Output the [X, Y] coordinate of the center of the cell containing the given text.  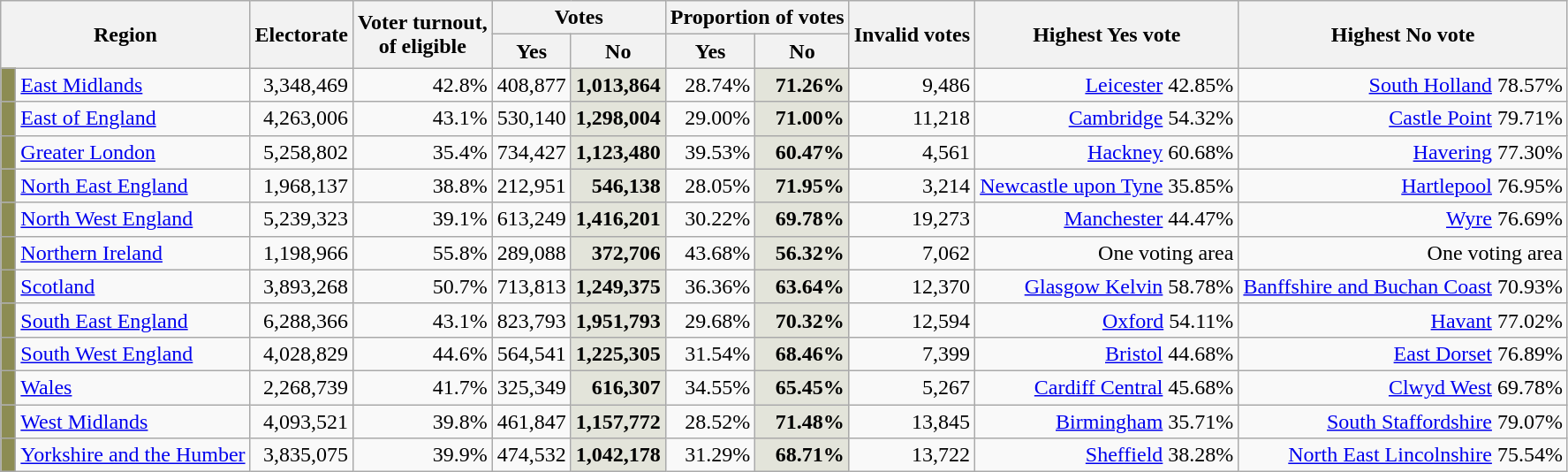
39.53% [710, 152]
Cardiff Central 45.68% [1107, 387]
372,706 [618, 253]
Northern Ireland [133, 253]
1,123,480 [618, 152]
71.95% [802, 186]
Hartlepool 76.95% [1403, 186]
4,263,006 [301, 118]
2,268,739 [301, 387]
29.00% [710, 118]
1,416,201 [618, 219]
4,093,521 [301, 422]
35.4% [422, 152]
South Staffordshire 79.07% [1403, 422]
Bristol 44.68% [1107, 354]
28.74% [710, 85]
474,532 [532, 455]
1,013,864 [618, 85]
30.22% [710, 219]
289,088 [532, 253]
1,225,305 [618, 354]
69.78% [802, 219]
39.1% [422, 219]
39.8% [422, 422]
Castle Point 79.71% [1403, 118]
6,288,366 [301, 320]
Invalid votes [912, 34]
1,157,772 [618, 422]
Newcastle upon Tyne 35.85% [1107, 186]
Highest Yes vote [1107, 34]
East Dorset 76.89% [1403, 354]
Highest No vote [1403, 34]
West Midlands [133, 422]
44.6% [422, 354]
1,298,004 [618, 118]
5,267 [912, 387]
68.46% [802, 354]
Scotland [133, 286]
42.8% [422, 85]
4,561 [912, 152]
50.7% [422, 286]
19,273 [912, 219]
Wyre 76.69% [1403, 219]
Manchester 44.47% [1107, 219]
11,218 [912, 118]
564,541 [532, 354]
713,813 [532, 286]
Hackney 60.68% [1107, 152]
12,594 [912, 320]
Clwyd West 69.78% [1403, 387]
3,348,469 [301, 85]
71.26% [802, 85]
Cambridge 54.32% [1107, 118]
31.54% [710, 354]
212,951 [532, 186]
South West England [133, 354]
7,399 [912, 354]
1,951,793 [618, 320]
Electorate [301, 34]
Glasgow Kelvin 58.78% [1107, 286]
Proportion of votes [757, 18]
71.48% [802, 422]
823,793 [532, 320]
Greater London [133, 152]
Voter turnout, of eligible [422, 34]
43.68% [710, 253]
Wales [133, 387]
North West England [133, 219]
13,845 [912, 422]
60.47% [802, 152]
31.29% [710, 455]
Havering 77.30% [1403, 152]
71.00% [802, 118]
41.7% [422, 387]
13,722 [912, 455]
325,349 [532, 387]
29.68% [710, 320]
Banffshire and Buchan Coast 70.93% [1403, 286]
38.8% [422, 186]
Birmingham 35.71% [1107, 422]
408,877 [532, 85]
3,893,268 [301, 286]
7,062 [912, 253]
63.64% [802, 286]
34.55% [710, 387]
4,028,829 [301, 354]
28.05% [710, 186]
East of England [133, 118]
530,140 [532, 118]
1,198,966 [301, 253]
Havant 77.02% [1403, 320]
65.45% [802, 387]
546,138 [618, 186]
Leicester 42.85% [1107, 85]
1,042,178 [618, 455]
Sheffield 38.28% [1107, 455]
Yorkshire and the Humber [133, 455]
56.32% [802, 253]
68.71% [802, 455]
12,370 [912, 286]
3,214 [912, 186]
5,258,802 [301, 152]
9,486 [912, 85]
39.9% [422, 455]
Region [125, 34]
70.32% [802, 320]
36.36% [710, 286]
East Midlands [133, 85]
616,307 [618, 387]
55.8% [422, 253]
461,847 [532, 422]
5,239,323 [301, 219]
1,968,137 [301, 186]
3,835,075 [301, 455]
South Holland 78.57% [1403, 85]
1,249,375 [618, 286]
734,427 [532, 152]
613,249 [532, 219]
28.52% [710, 422]
South East England [133, 320]
North East Lincolnshire 75.54% [1403, 455]
Votes [579, 18]
Oxford 54.11% [1107, 320]
North East England [133, 186]
